Search for the cell housing the specified text and yield its (X, Y) center coordinate. 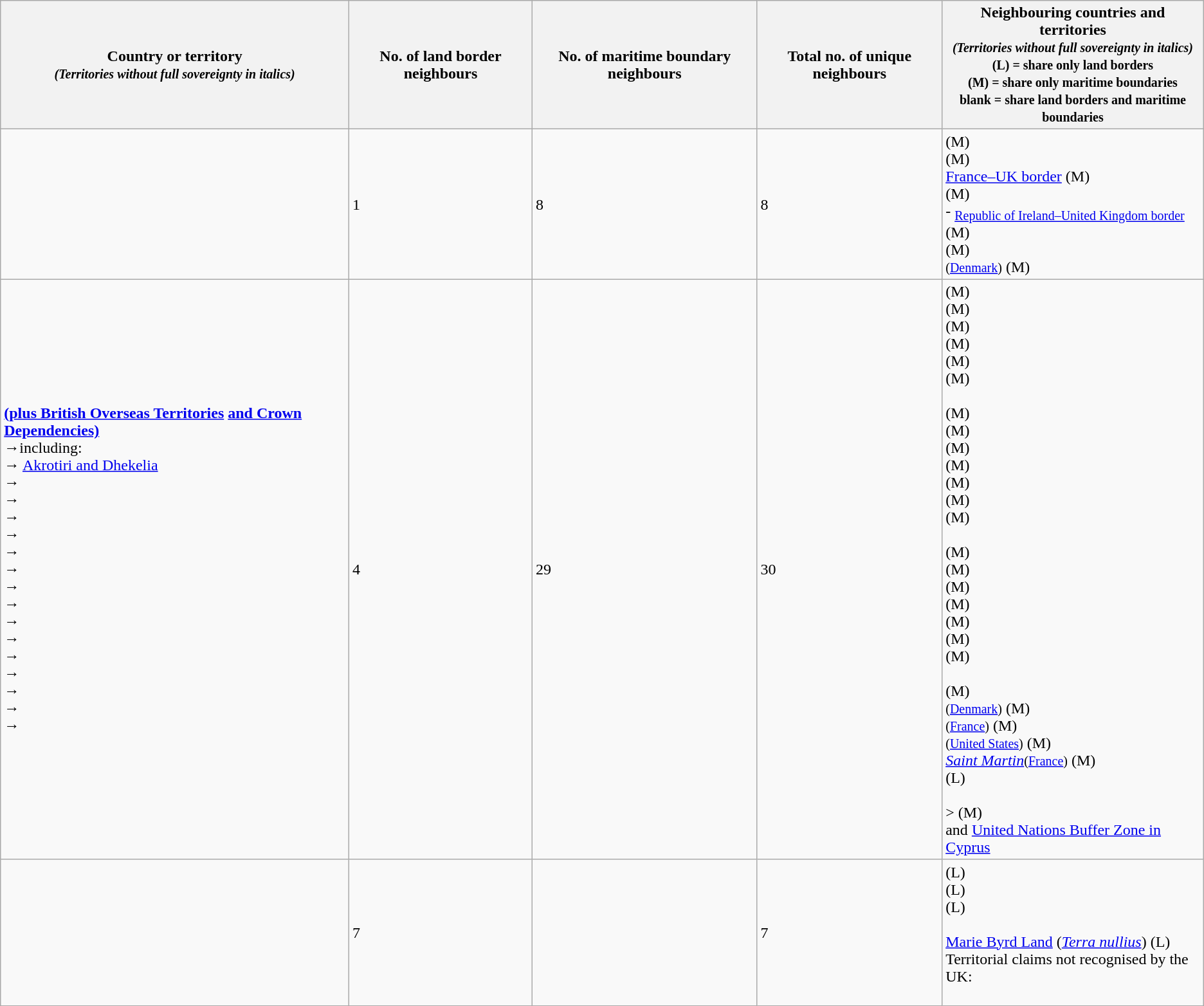
Country or territory(Territories without full sovereignty in italics) (175, 65)
No. of land border neighbours (441, 65)
Total no. of unique neighbours (850, 65)
(M) (M) France–UK border (M) (M) - Republic of Ireland–United Kingdom border (M) (M)(Denmark) (M) (1073, 205)
29 (644, 569)
(plus British Overseas Territories and Crown Dependencies)→including:→ Akrotiri and Dhekelia→→→→→→→→→→→→→→→ (175, 569)
30 (850, 569)
(L) (L) (L) Marie Byrd Land (Terra nullius) (L)Territorial claims not recognised by the UK: (1073, 933)
4 (441, 569)
1 (441, 205)
No. of maritime boundary neighbours (644, 65)
